From the cell containing the given text, extract its center point as [X, Y] coordinate. 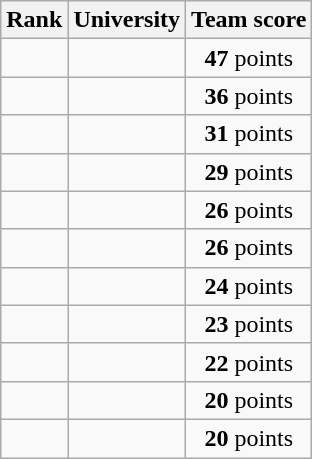
Rank [34, 20]
31 points [249, 134]
22 points [249, 362]
University [127, 20]
29 points [249, 172]
24 points [249, 286]
Team score [249, 20]
23 points [249, 324]
36 points [249, 96]
47 points [249, 58]
